Capture the cell that displays the provided text and extract its [X, Y] central coordinate. 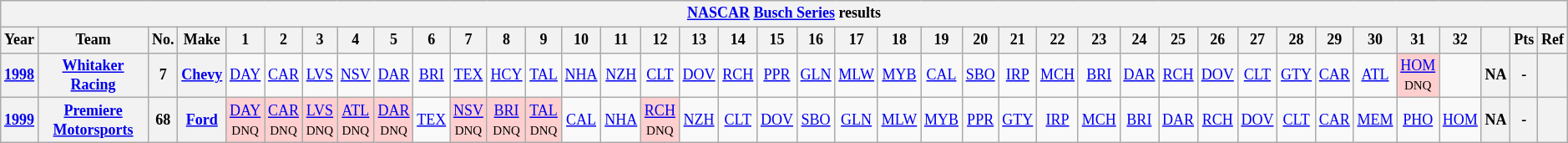
16 [816, 40]
5 [394, 40]
29 [1334, 40]
31 [1418, 40]
Make [202, 40]
BRIDNQ [506, 120]
9 [544, 40]
DARDNQ [394, 120]
10 [581, 40]
30 [1375, 40]
LVS [319, 75]
11 [621, 40]
RCHDNQ [660, 120]
Ref [1553, 40]
NASCAR Busch Series results [784, 13]
1999 [20, 120]
2 [284, 40]
19 [942, 40]
22 [1058, 40]
17 [857, 40]
24 [1139, 40]
18 [898, 40]
LVSDNQ [319, 120]
Year [20, 40]
ATL [1375, 75]
ATLDNQ [356, 120]
NSV [356, 75]
TALDNQ [544, 120]
12 [660, 40]
6 [432, 40]
15 [777, 40]
28 [1297, 40]
HCY [506, 75]
32 [1461, 40]
23 [1099, 40]
HOM [1461, 120]
Premiere Motorsports [93, 120]
MEM [1375, 120]
PHO [1418, 120]
Team [93, 40]
26 [1217, 40]
Ford [202, 120]
DAYDNQ [245, 120]
1 [245, 40]
8 [506, 40]
20 [980, 40]
HOMDNQ [1418, 75]
Whitaker Racing [93, 75]
4 [356, 40]
Chevy [202, 75]
14 [738, 40]
TAL [544, 75]
No. [164, 40]
3 [319, 40]
13 [699, 40]
NSVDNQ [469, 120]
CARDNQ [284, 120]
DAY [245, 75]
21 [1018, 40]
1998 [20, 75]
68 [164, 120]
Pts [1525, 40]
27 [1257, 40]
25 [1179, 40]
